Detect which cell encompasses the target text, then output its (x, y) center coordinate. 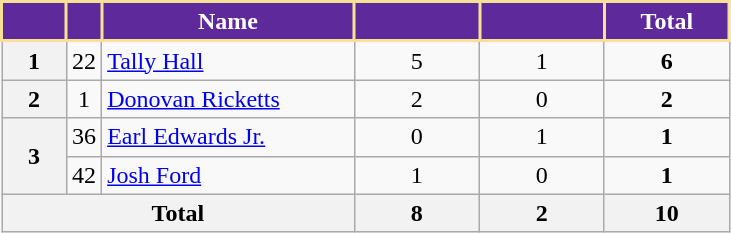
22 (84, 60)
5 (416, 60)
Tally Hall (228, 60)
8 (416, 213)
Name (228, 22)
Donovan Ricketts (228, 99)
10 (666, 213)
3 (34, 156)
Josh Ford (228, 175)
Earl Edwards Jr. (228, 137)
36 (84, 137)
42 (84, 175)
6 (666, 60)
